Extract the (X, Y) coordinate from the center of the cell holding the provided text.  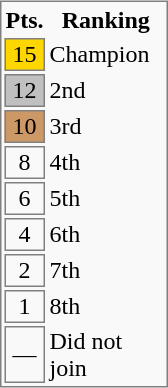
— (24, 356)
Pts. (24, 21)
Did not join (106, 356)
5th (106, 200)
1 (24, 308)
3rd (106, 128)
10 (24, 128)
2nd (106, 92)
8 (24, 164)
6 (24, 200)
2 (24, 272)
Ranking (106, 21)
6th (106, 236)
8th (106, 308)
7th (106, 272)
15 (24, 56)
4 (24, 236)
4th (106, 164)
Champion (106, 56)
12 (24, 92)
